For the text-containing cell, return its midpoint in [X, Y] coordinate format. 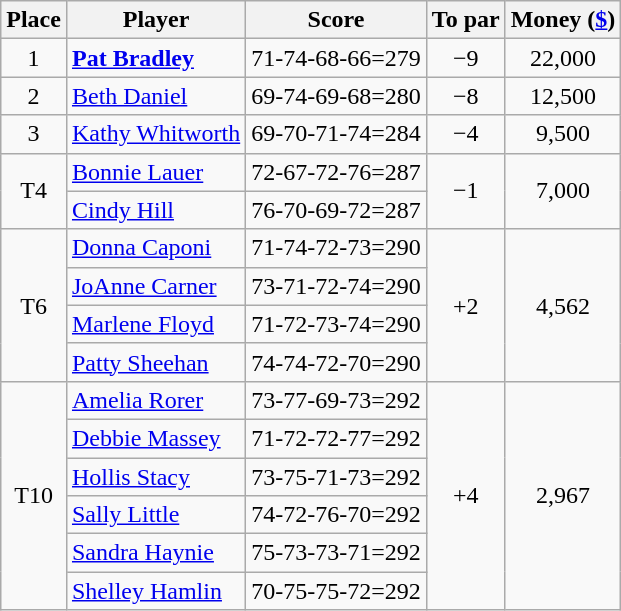
70-75-75-72=292 [336, 591]
To par [466, 20]
69-70-71-74=284 [336, 134]
2 [34, 96]
69-74-69-68=280 [336, 96]
73-77-69-73=292 [336, 400]
−4 [466, 134]
9,500 [563, 134]
Beth Daniel [156, 96]
Cindy Hill [156, 210]
2,967 [563, 495]
73-71-72-74=290 [336, 286]
71-74-68-66=279 [336, 58]
Player [156, 20]
−1 [466, 191]
Shelley Hamlin [156, 591]
Money ($) [563, 20]
Amelia Rorer [156, 400]
Sally Little [156, 515]
1 [34, 58]
Sandra Haynie [156, 553]
Pat Bradley [156, 58]
JoAnne Carner [156, 286]
T6 [34, 305]
71-72-73-74=290 [336, 324]
22,000 [563, 58]
Bonnie Lauer [156, 172]
Kathy Whitworth [156, 134]
7,000 [563, 191]
76-70-69-72=287 [336, 210]
Score [336, 20]
72-67-72-76=287 [336, 172]
Donna Caponi [156, 248]
71-72-72-77=292 [336, 438]
T10 [34, 495]
74-72-76-70=292 [336, 515]
3 [34, 134]
Marlene Floyd [156, 324]
Hollis Stacy [156, 477]
Place [34, 20]
12,500 [563, 96]
−8 [466, 96]
T4 [34, 191]
+2 [466, 305]
Patty Sheehan [156, 362]
Debbie Massey [156, 438]
73-75-71-73=292 [336, 477]
74-74-72-70=290 [336, 362]
−9 [466, 58]
75-73-73-71=292 [336, 553]
+4 [466, 495]
71-74-72-73=290 [336, 248]
4,562 [563, 305]
